Scan for the cell matching the given text and deliver its (X, Y) coordinate at center. 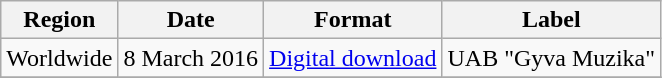
Region (60, 20)
Date (191, 20)
Worldwide (60, 58)
Label (552, 20)
8 March 2016 (191, 58)
Digital download (353, 58)
Format (353, 20)
UAB "Gyva Muzika" (552, 58)
